Capture the cell that displays the provided text and extract its [X, Y] central coordinate. 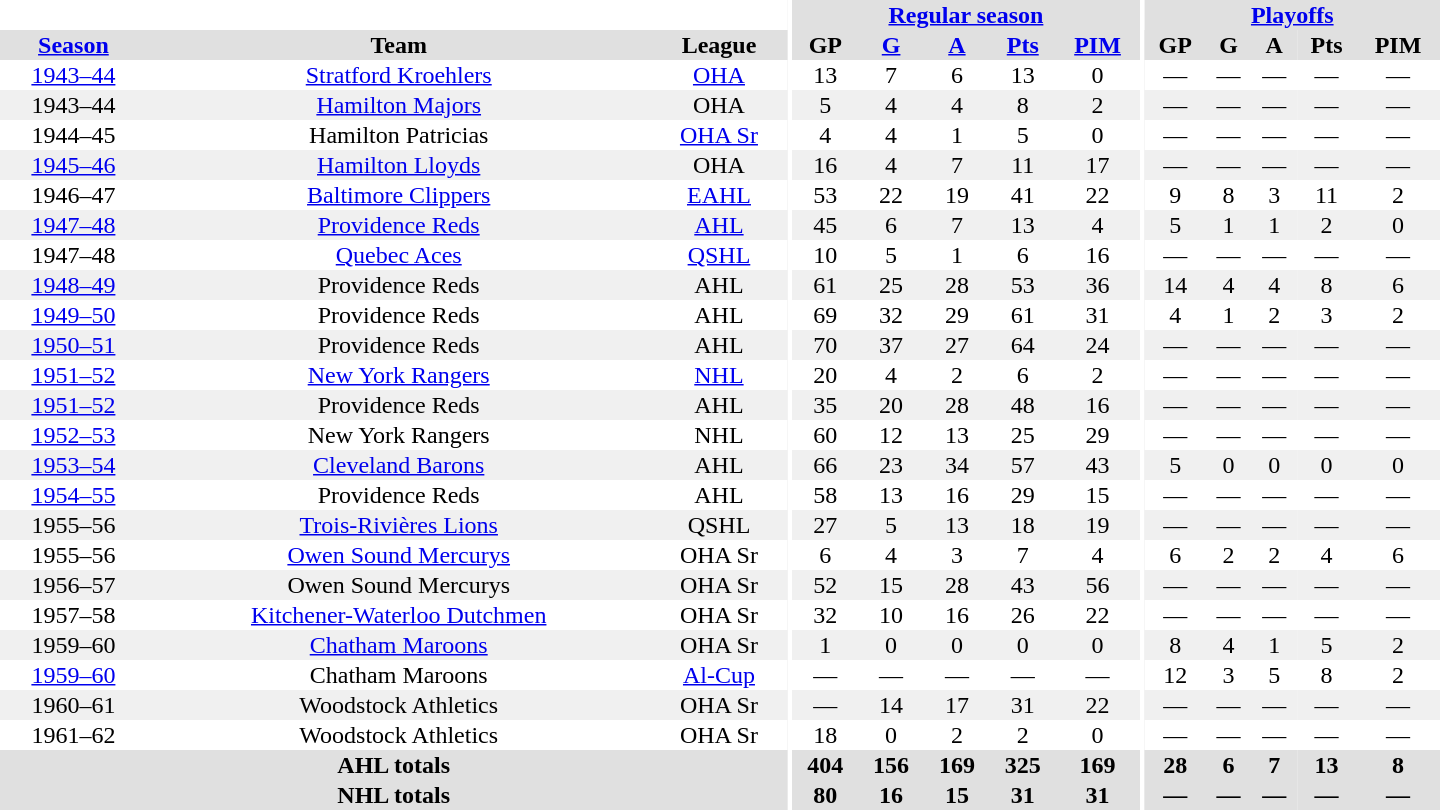
Playoffs [1292, 15]
League [720, 45]
56 [1098, 585]
Hamilton Patricias [399, 135]
48 [1023, 405]
1961–62 [74, 735]
66 [825, 465]
AHL totals [394, 765]
1952–53 [74, 435]
Trois-Rivières Lions [399, 525]
9 [1176, 195]
NHL totals [394, 795]
1948–49 [74, 285]
1950–51 [74, 345]
1949–50 [74, 315]
1957–58 [74, 615]
58 [825, 495]
35 [825, 405]
1945–46 [74, 165]
Regular season [966, 15]
57 [1023, 465]
Team [399, 45]
Hamilton Majors [399, 105]
Cleveland Barons [399, 465]
1954–55 [74, 495]
80 [825, 795]
23 [891, 465]
45 [825, 225]
1956–57 [74, 585]
Baltimore Clippers [399, 195]
Season [74, 45]
1946–47 [74, 195]
Quebec Aces [399, 255]
Hamilton Lloyds [399, 165]
1944–45 [74, 135]
34 [957, 465]
Al-Cup [720, 675]
70 [825, 345]
52 [825, 585]
1953–54 [74, 465]
156 [891, 765]
325 [1023, 765]
60 [825, 435]
Stratford Kroehlers [399, 75]
64 [1023, 345]
404 [825, 765]
EAHL [720, 195]
26 [1023, 615]
36 [1098, 285]
41 [1023, 195]
69 [825, 315]
1960–61 [74, 705]
24 [1098, 345]
37 [891, 345]
Kitchener-Waterloo Dutchmen [399, 615]
